Detect which cell encompasses the target text, then output its (x, y) center coordinate. 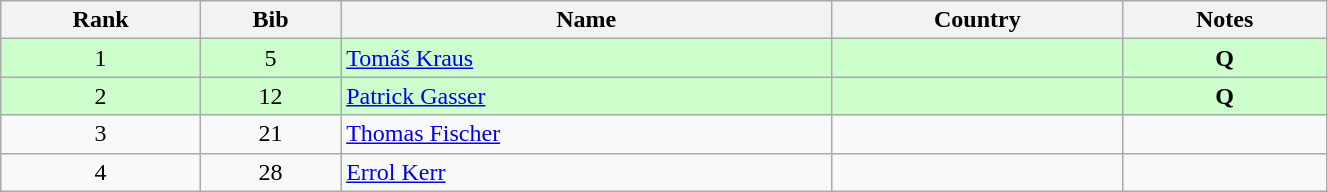
Rank (101, 20)
Tomáš Kraus (586, 58)
Patrick Gasser (586, 96)
Country (978, 20)
21 (270, 134)
Bib (270, 20)
1 (101, 58)
12 (270, 96)
5 (270, 58)
Notes (1225, 20)
Thomas Fischer (586, 134)
28 (270, 172)
Errol Kerr (586, 172)
3 (101, 134)
Name (586, 20)
4 (101, 172)
2 (101, 96)
